Pinpoint the cell where the given text exists, returning its [x, y] midpoint coordinate. 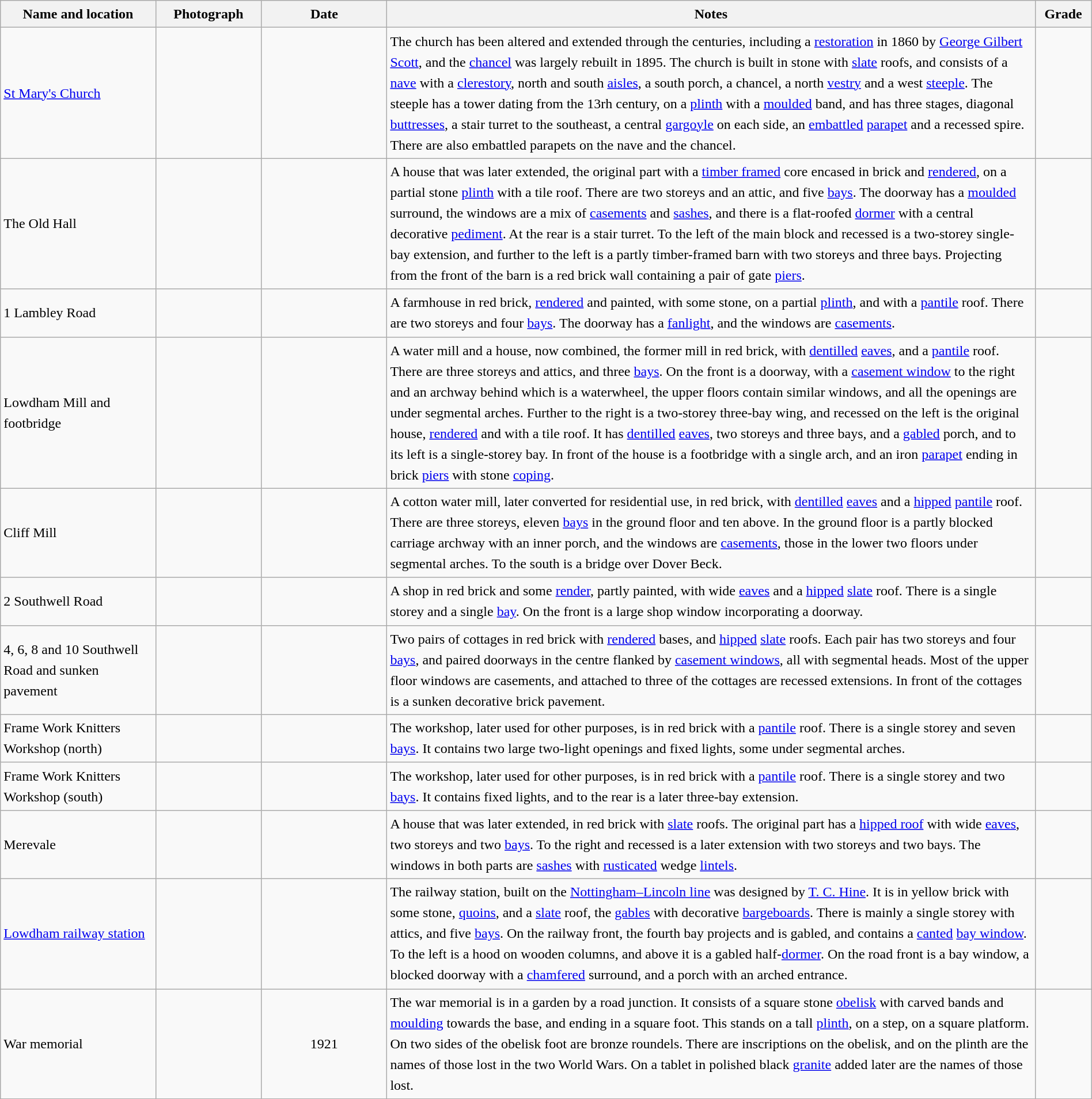
St Mary's Church [78, 93]
War memorial [78, 1044]
Grade [1063, 14]
4, 6, 8 and 10 Southwell Road and sunken pavement [78, 670]
1921 [324, 1044]
Frame Work Knitters Workshop (north) [78, 738]
Lowdham railway station [78, 934]
Notes [711, 14]
The Old Hall [78, 223]
Name and location [78, 14]
Frame Work Knitters Workshop (south) [78, 786]
Lowdham Mill and footbridge [78, 412]
Date [324, 14]
2 Southwell Road [78, 601]
Merevale [78, 844]
1 Lambley Road [78, 313]
Photograph [208, 14]
Cliff Mill [78, 533]
